Capture the cell that displays the provided text and extract its [X, Y] central coordinate. 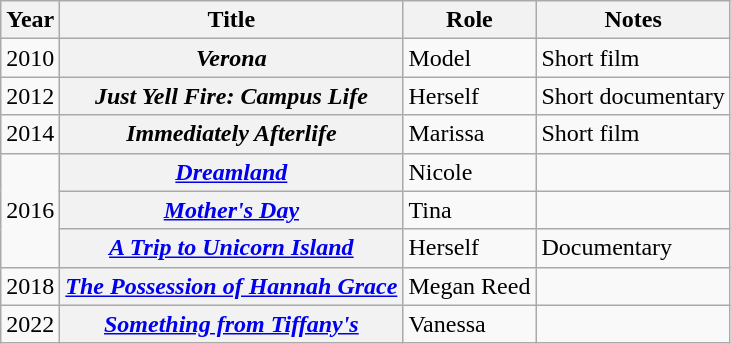
Marissa [470, 134]
Nicole [470, 172]
2010 [30, 58]
The Possession of Hannah Grace [232, 286]
Notes [633, 20]
Title [232, 20]
2012 [30, 96]
2022 [30, 324]
Documentary [633, 248]
Just Yell Fire: Campus Life [232, 96]
2016 [30, 210]
2014 [30, 134]
2018 [30, 286]
Verona [232, 58]
Tina [470, 210]
Dreamland [232, 172]
Vanessa [470, 324]
Model [470, 58]
Role [470, 20]
A Trip to Unicorn Island [232, 248]
Megan Reed [470, 286]
Year [30, 20]
Something from Tiffany's [232, 324]
Mother's Day [232, 210]
Immediately Afterlife [232, 134]
Short documentary [633, 96]
